For the text-containing cell, return its midpoint in (x, y) coordinate format. 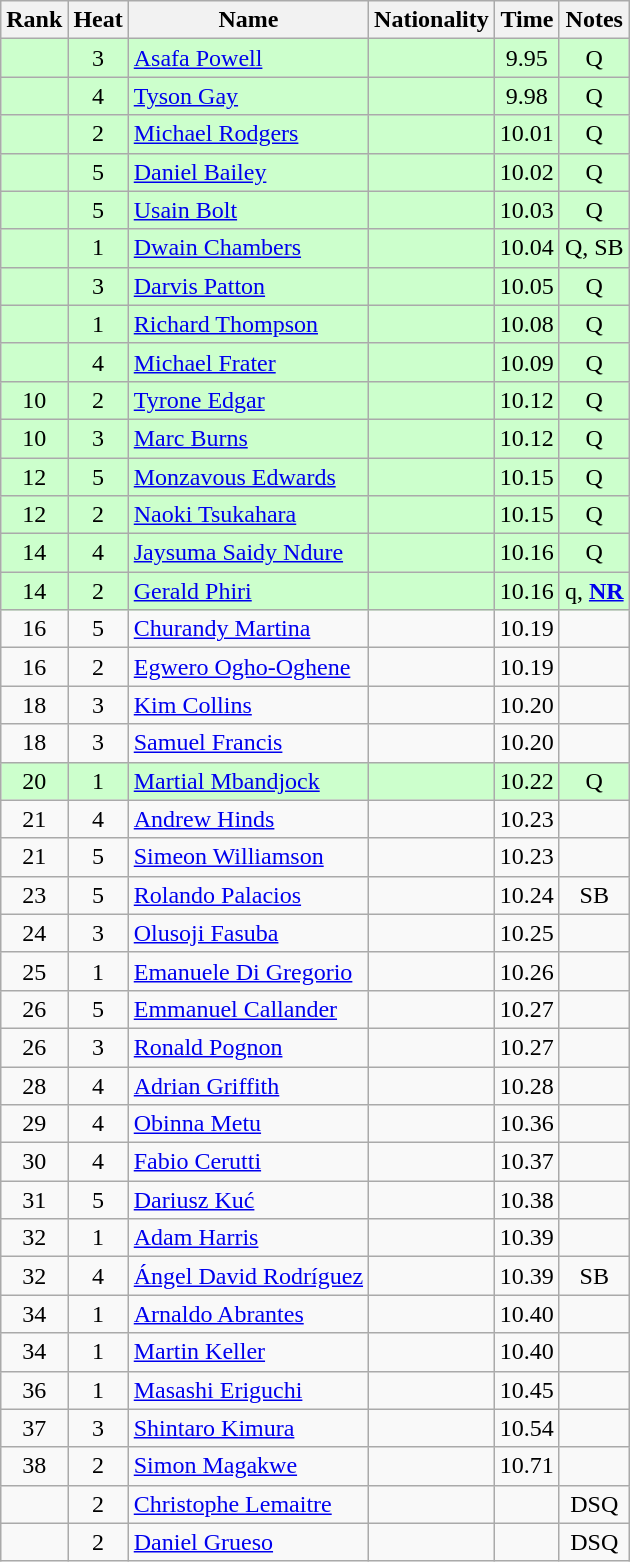
Emmanuel Callander (248, 1009)
Tyson Gay (248, 96)
Martin Keller (248, 1352)
36 (34, 1390)
10.22 (526, 781)
20 (34, 781)
10.54 (526, 1428)
Marc Burns (248, 438)
Christophe Lemaitre (248, 1504)
Churandy Martina (248, 629)
Michael Frater (248, 362)
Kim Collins (248, 705)
10.02 (526, 172)
Martial Mbandjock (248, 781)
10.25 (526, 933)
Rolando Palacios (248, 895)
10.26 (526, 971)
10.28 (526, 1085)
Ronald Pognon (248, 1047)
Simeon Williamson (248, 857)
9.98 (526, 96)
Daniel Grueso (248, 1542)
Shintaro Kimura (248, 1428)
9.95 (526, 58)
Asafa Powell (248, 58)
37 (34, 1428)
Michael Rodgers (248, 134)
10.38 (526, 1200)
Masashi Eriguchi (248, 1390)
10.09 (526, 362)
Heat (98, 20)
Notes (594, 20)
Richard Thompson (248, 324)
Simon Magakwe (248, 1466)
Dariusz Kuć (248, 1200)
Rank (34, 20)
Egwero Ogho-Oghene (248, 667)
10.01 (526, 134)
Usain Bolt (248, 210)
10.71 (526, 1466)
25 (34, 971)
10.24 (526, 895)
10.36 (526, 1124)
Dwain Chambers (248, 248)
Adrian Griffith (248, 1085)
Adam Harris (248, 1238)
Jaysuma Saidy Ndure (248, 553)
Q, SB (594, 248)
Emanuele Di Gregorio (248, 971)
Obinna Metu (248, 1124)
Monzavous Edwards (248, 477)
10.03 (526, 210)
28 (34, 1085)
Naoki Tsukahara (248, 515)
Ángel David Rodríguez (248, 1276)
Samuel Francis (248, 743)
Nationality (432, 20)
Daniel Bailey (248, 172)
10.05 (526, 286)
29 (34, 1124)
Tyrone Edgar (248, 400)
q, NR (594, 591)
10.45 (526, 1390)
Name (248, 20)
Fabio Cerutti (248, 1162)
31 (34, 1200)
10.08 (526, 324)
Time (526, 20)
Arnaldo Abrantes (248, 1314)
Olusoji Fasuba (248, 933)
24 (34, 933)
38 (34, 1466)
Darvis Patton (248, 286)
23 (34, 895)
30 (34, 1162)
10.04 (526, 248)
10.37 (526, 1162)
Andrew Hinds (248, 819)
Gerald Phiri (248, 591)
